From the cell containing the given text, extract its center point as [x, y] coordinate. 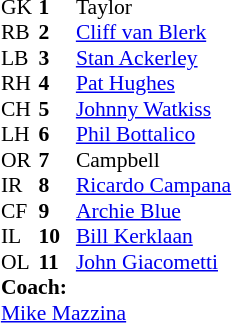
9 [57, 211]
Cliff van Blerk [154, 33]
Campbell [154, 160]
LH [20, 135]
LB [20, 58]
10 [57, 237]
Ricardo Campana [154, 185]
Johnny Watkiss [154, 109]
IL [20, 237]
RH [20, 83]
3 [57, 58]
8 [57, 185]
2 [57, 33]
Coach: [116, 287]
Bill Kerklaan [154, 237]
Archie Blue [154, 211]
CH [20, 109]
Stan Ackerley [154, 58]
RB [20, 33]
John Giacometti [154, 262]
IR [20, 185]
OL [20, 262]
11 [57, 262]
6 [57, 135]
CF [20, 211]
Pat Hughes [154, 83]
4 [57, 83]
7 [57, 160]
OR [20, 160]
Phil Bottalico [154, 135]
5 [57, 109]
